Determine the [x, y] coordinate at the center of the cell enclosing the given text.  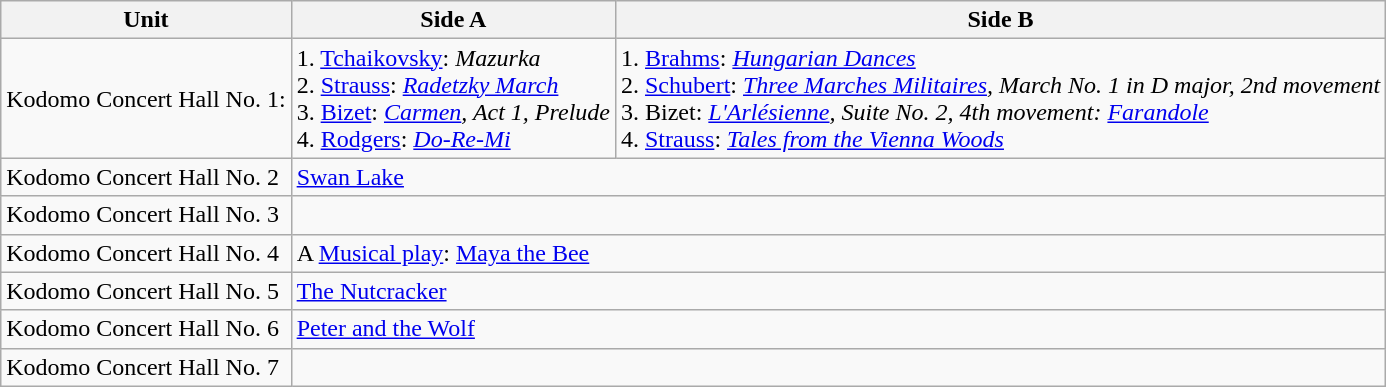
Kodomo Concert Hall No. 3 [146, 215]
Kodomo Concert Hall No. 2 [146, 177]
Kodomo Concert Hall No. 7 [146, 367]
Kodomo Concert Hall No. 1: [146, 98]
The Nutcracker [838, 291]
1. Tchaikovsky: Mazurka2. Strauss: Radetzky March3. Bizet: Carmen, Act 1, Prelude4. Rodgers: Do-Re-Mi [453, 98]
Swan Lake [838, 177]
Kodomo Concert Hall No. 4 [146, 253]
Kodomo Concert Hall No. 6 [146, 329]
Side A [453, 20]
A Musical play: Maya the Bee [838, 253]
Kodomo Concert Hall No. 5 [146, 291]
Unit [146, 20]
Side B [1000, 20]
Peter and the Wolf [838, 329]
